Return the (X, Y) coordinate for the center point of the cell that contains the specified text.  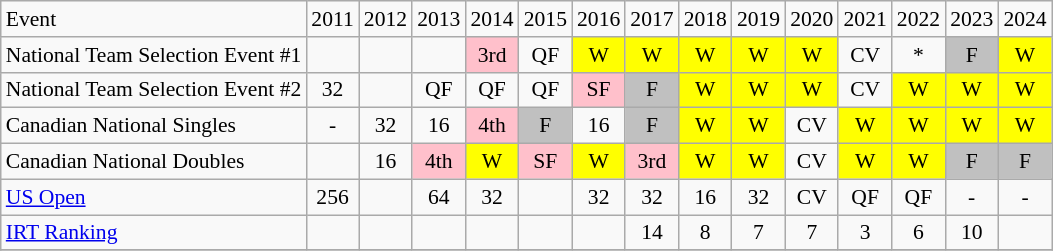
Event (154, 19)
2021 (864, 19)
Canadian National Singles (154, 126)
2022 (918, 19)
National Team Selection Event #1 (154, 55)
10 (972, 233)
256 (332, 197)
2013 (438, 19)
3 (864, 233)
2015 (546, 19)
64 (438, 197)
2016 (598, 19)
14 (652, 233)
2014 (492, 19)
2018 (706, 19)
2011 (332, 19)
IRT Ranking (154, 233)
National Team Selection Event #2 (154, 90)
2024 (1024, 19)
Canadian National Doubles (154, 162)
8 (706, 233)
US Open (154, 197)
2017 (652, 19)
2019 (758, 19)
6 (918, 233)
2012 (386, 19)
2023 (972, 19)
* (918, 55)
2020 (812, 19)
